Find where the given text appears and provide that cell's center as (X, Y) coordinate. 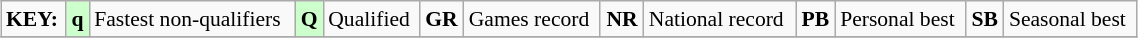
Games record (532, 19)
Fastest non-qualifiers (192, 19)
SB (985, 19)
q (78, 19)
NR (622, 19)
GR (442, 19)
Q (309, 19)
Personal best (900, 19)
National record (720, 19)
PB (816, 19)
Seasonal best (1070, 19)
Qualified (371, 19)
KEY: (34, 19)
